Extract the [X, Y] coordinate from the center of the cell holding the provided text.  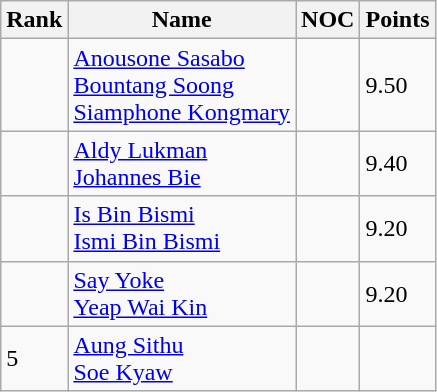
9.40 [398, 164]
Name [182, 20]
9.50 [398, 85]
5 [34, 358]
Aung Sithu Soe Kyaw [182, 358]
Say Yoke Yeap Wai Kin [182, 294]
Points [398, 20]
Is Bin Bismi Ismi Bin Bismi [182, 228]
Anousone Sasabo Bountang Soong Siamphone Kongmary [182, 85]
Aldy Lukman Johannes Bie [182, 164]
Rank [34, 20]
NOC [328, 20]
